From the cell containing the given text, extract its center point as (X, Y) coordinate. 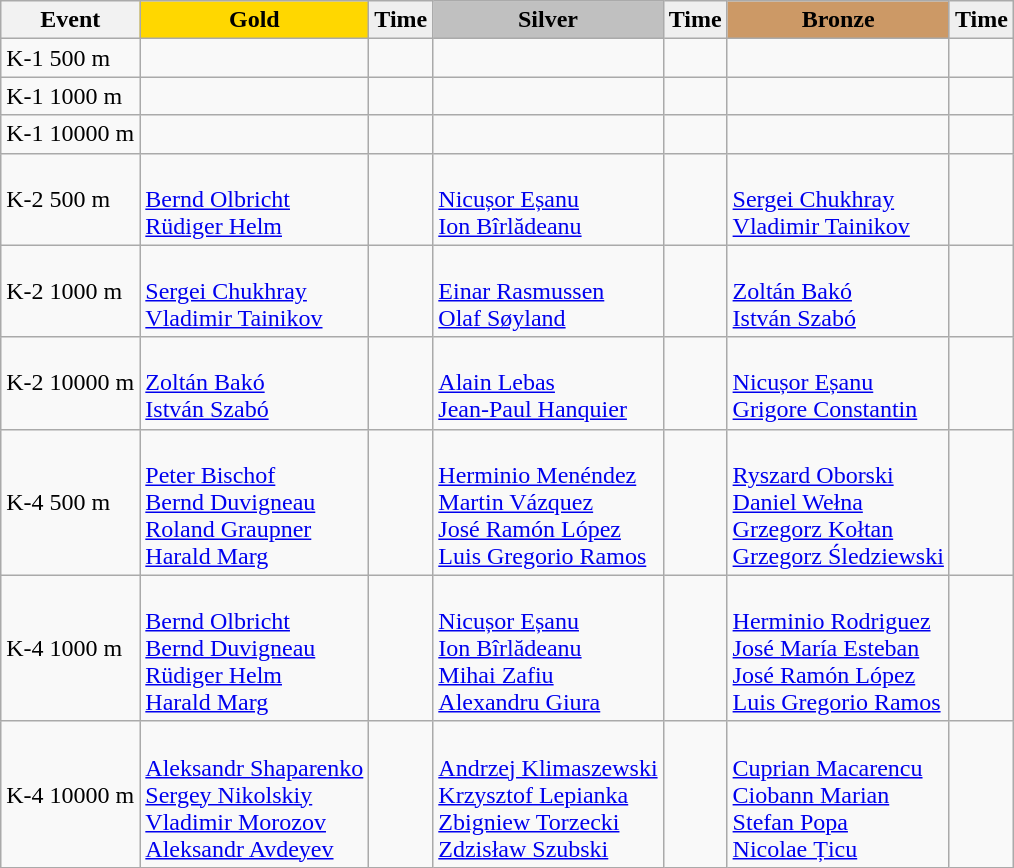
K-4 500 m (70, 502)
Gold (254, 20)
Peter BischofBernd DuvigneauRoland GraupnerHarald Marg (254, 502)
Cuprian MacarencuCiobann MarianStefan PopaNicolae Țicu (838, 794)
Bernd OlbrichtBernd DuvigneauRüdiger HelmHarald Marg (254, 648)
K-1 1000 m (70, 96)
K-1 500 m (70, 58)
Bronze (838, 20)
Alain LebasJean-Paul Hanquier (548, 383)
Herminio MenéndezMartin VázquezJosé Ramón LópezLuis Gregorio Ramos (548, 502)
Herminio RodriguezJosé María EstebanJosé Ramón LópezLuis Gregorio Ramos (838, 648)
Nicușor EșanuIon BîrlădeanuMihai ZafiuAlexandru Giura (548, 648)
Einar RasmussenOlaf Søyland (548, 291)
Nicușor EșanuGrigore Constantin (838, 383)
K-2 500 m (70, 199)
Silver (548, 20)
Event (70, 20)
K-2 1000 m (70, 291)
Aleksandr ShaparenkoSergey NikolskiyVladimir MorozovAleksandr Avdeyev (254, 794)
Nicușor EșanuIon Bîrlădeanu (548, 199)
Ryszard OborskiDaniel WełnaGrzegorz KołtanGrzegorz Śledziewski (838, 502)
Andrzej KlimaszewskiKrzysztof LepiankaZbigniew TorzeckiZdzisław Szubski (548, 794)
Bernd OlbrichtRüdiger Helm (254, 199)
K-4 1000 m (70, 648)
K-1 10000 m (70, 134)
K-4 10000 m (70, 794)
K-2 10000 m (70, 383)
